Detect which cell encompasses the target text, then output its (x, y) center coordinate. 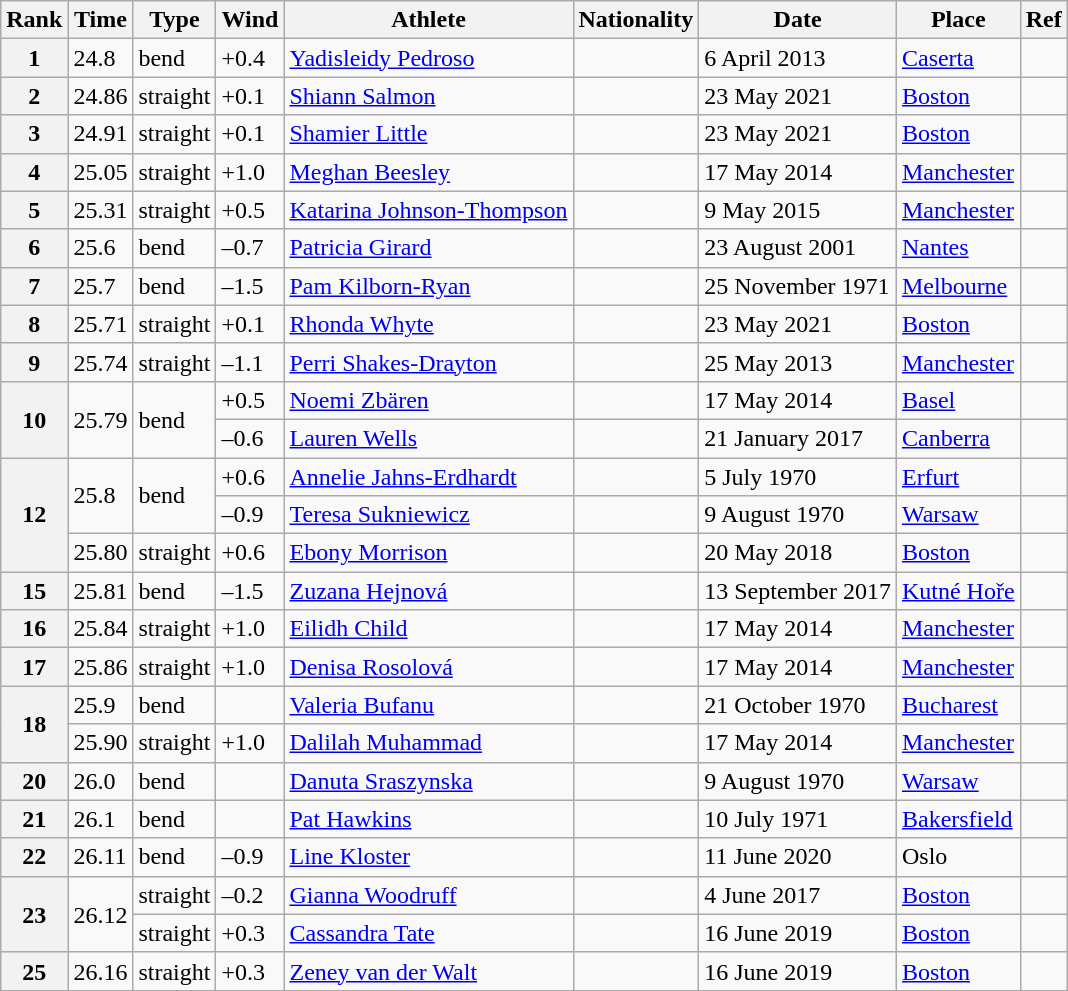
2 (34, 96)
Patricia Girard (428, 248)
16 (34, 629)
25.79 (100, 419)
25.31 (100, 210)
–1.1 (250, 362)
Danuta Sraszynska (428, 781)
Time (100, 20)
25.84 (100, 629)
Rank (34, 20)
10 July 1971 (798, 819)
25 November 1971 (798, 286)
26.12 (100, 914)
20 (34, 781)
Eilidh Child (428, 629)
+0.4 (250, 58)
Ebony Morrison (428, 553)
Lauren Wells (428, 438)
Noemi Zbären (428, 400)
26.0 (100, 781)
23 (34, 914)
Meghan Beesley (428, 172)
26.1 (100, 819)
Canberra (958, 438)
Athlete (428, 20)
Shiann Salmon (428, 96)
–0.6 (250, 438)
4 June 2017 (798, 895)
Nantes (958, 248)
9 May 2015 (798, 210)
6 (34, 248)
Perri Shakes-Drayton (428, 362)
5 July 1970 (798, 477)
Valeria Bufanu (428, 705)
Caserta (958, 58)
8 (34, 324)
Zeney van der Walt (428, 971)
Denisa Rosolová (428, 667)
Type (174, 20)
Oslo (958, 857)
25.7 (100, 286)
24.8 (100, 58)
21 (34, 819)
3 (34, 134)
26.11 (100, 857)
15 (34, 591)
Yadisleidy Pedroso (428, 58)
25.80 (100, 553)
Line Kloster (428, 857)
25.05 (100, 172)
Ref (1044, 20)
24.86 (100, 96)
Rhonda Whyte (428, 324)
Nationality (636, 20)
21 October 1970 (798, 705)
5 (34, 210)
12 (34, 515)
Pat Hawkins (428, 819)
–0.2 (250, 895)
7 (34, 286)
Dalilah Muhammad (428, 743)
25.8 (100, 496)
13 September 2017 (798, 591)
25.90 (100, 743)
–0.7 (250, 248)
25.86 (100, 667)
17 (34, 667)
26.16 (100, 971)
Gianna Woodruff (428, 895)
Basel (958, 400)
Annelie Jahns-Erdhardt (428, 477)
Erfurt (958, 477)
Zuzana Hejnová (428, 591)
Bucharest (958, 705)
Shamier Little (428, 134)
18 (34, 724)
25 (34, 971)
Bakersfield (958, 819)
Katarina Johnson-Thompson (428, 210)
Date (798, 20)
10 (34, 419)
1 (34, 58)
9 (34, 362)
20 May 2018 (798, 553)
Wind (250, 20)
25 May 2013 (798, 362)
21 January 2017 (798, 438)
Melbourne (958, 286)
Teresa Sukniewicz (428, 515)
Place (958, 20)
25.74 (100, 362)
25.71 (100, 324)
6 April 2013 (798, 58)
Kutné Hoře (958, 591)
22 (34, 857)
25.6 (100, 248)
11 June 2020 (798, 857)
25.9 (100, 705)
24.91 (100, 134)
Pam Kilborn-Ryan (428, 286)
25.81 (100, 591)
23 August 2001 (798, 248)
4 (34, 172)
Cassandra Tate (428, 933)
